Output the [X, Y] coordinate of the center of the cell containing the given text.  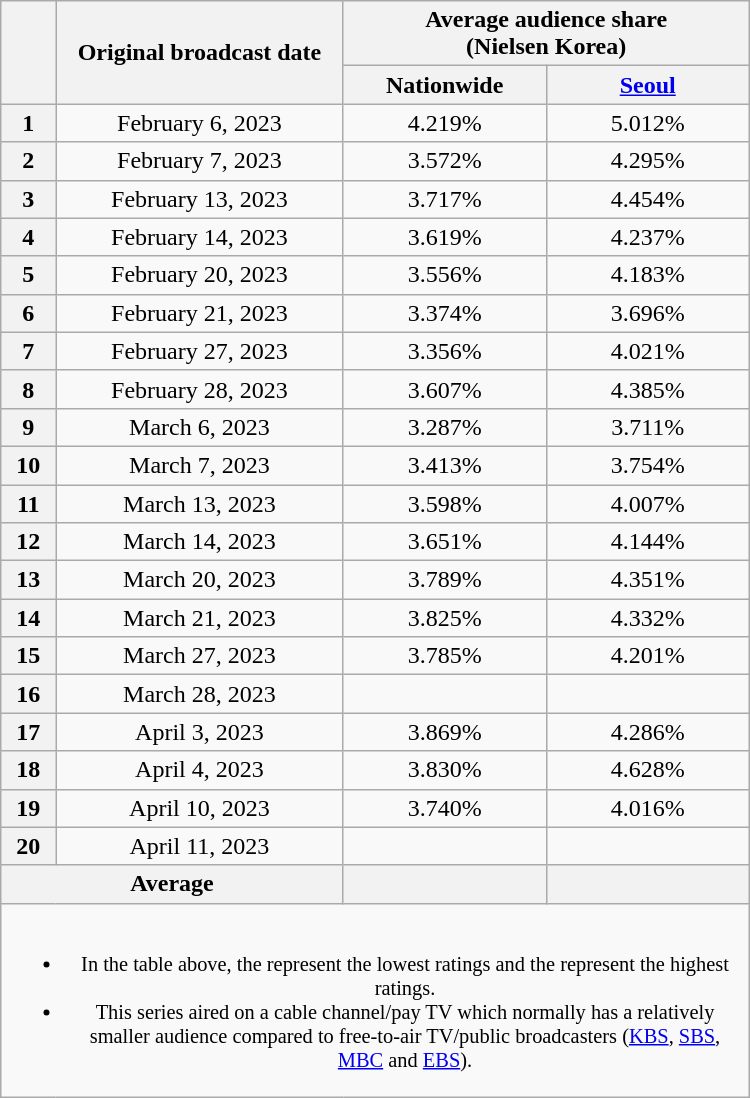
Average audience share(Nielsen Korea) [546, 34]
11 [28, 503]
9 [28, 427]
14 [28, 618]
3.356% [444, 351]
3.651% [444, 542]
7 [28, 351]
3.869% [444, 732]
3.556% [444, 275]
April 11, 2023 [200, 846]
March 27, 2023 [200, 656]
2 [28, 161]
February 27, 2023 [200, 351]
4.021% [648, 351]
March 6, 2023 [200, 427]
3.696% [648, 313]
3.830% [444, 770]
4.385% [648, 389]
6 [28, 313]
4 [28, 237]
March 21, 2023 [200, 618]
3.825% [444, 618]
March 14, 2023 [200, 542]
3.607% [444, 389]
February 20, 2023 [200, 275]
18 [28, 770]
Average [172, 884]
4.454% [648, 199]
3.619% [444, 237]
5.012% [648, 123]
Seoul [648, 85]
February 6, 2023 [200, 123]
April 10, 2023 [200, 808]
February 7, 2023 [200, 161]
17 [28, 732]
3.572% [444, 161]
8 [28, 389]
1 [28, 123]
15 [28, 656]
February 28, 2023 [200, 389]
16 [28, 694]
4.183% [648, 275]
4.237% [648, 237]
20 [28, 846]
Original broadcast date [200, 52]
3.287% [444, 427]
March 7, 2023 [200, 465]
March 20, 2023 [200, 580]
10 [28, 465]
4.295% [648, 161]
3.374% [444, 313]
March 28, 2023 [200, 694]
Nationwide [444, 85]
5 [28, 275]
4.201% [648, 656]
13 [28, 580]
3 [28, 199]
3.711% [648, 427]
4.332% [648, 618]
3.717% [444, 199]
4.219% [444, 123]
February 14, 2023 [200, 237]
4.016% [648, 808]
19 [28, 808]
April 3, 2023 [200, 732]
February 21, 2023 [200, 313]
3.754% [648, 465]
12 [28, 542]
4.144% [648, 542]
3.789% [444, 580]
4.628% [648, 770]
4.351% [648, 580]
3.740% [444, 808]
3.785% [444, 656]
3.413% [444, 465]
February 13, 2023 [200, 199]
3.598% [444, 503]
April 4, 2023 [200, 770]
March 13, 2023 [200, 503]
4.007% [648, 503]
4.286% [648, 732]
